Provide the [X, Y] coordinate of the cell's center where the given text is located.  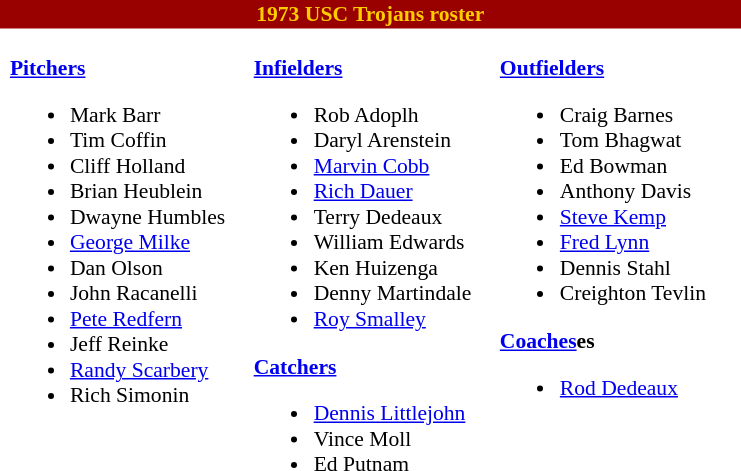
1973 USC Trojans roster [370, 14]
